Return the (x, y) coordinate for the center point of the cell that contains the specified text.  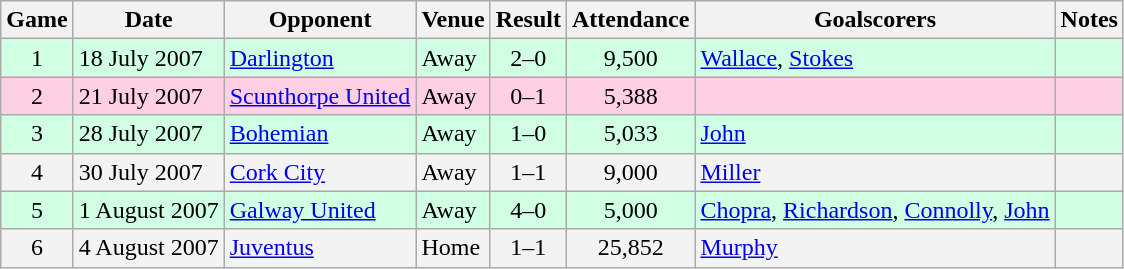
9,500 (631, 58)
28 July 2007 (148, 134)
Bohemian (320, 134)
0–1 (528, 96)
9,000 (631, 172)
2–0 (528, 58)
John (875, 134)
Attendance (631, 20)
Wallace, Stokes (875, 58)
Notes (1089, 20)
Juventus (320, 248)
Scunthorpe United (320, 96)
Home (453, 248)
Venue (453, 20)
21 July 2007 (148, 96)
Cork City (320, 172)
4 August 2007 (148, 248)
Darlington (320, 58)
18 July 2007 (148, 58)
Miller (875, 172)
Murphy (875, 248)
Opponent (320, 20)
5,033 (631, 134)
Chopra, Richardson, Connolly, John (875, 210)
1 August 2007 (148, 210)
1 (37, 58)
5 (37, 210)
6 (37, 248)
1–0 (528, 134)
30 July 2007 (148, 172)
25,852 (631, 248)
Game (37, 20)
Result (528, 20)
3 (37, 134)
5,388 (631, 96)
Goalscorers (875, 20)
4 (37, 172)
Date (148, 20)
4–0 (528, 210)
5,000 (631, 210)
2 (37, 96)
Galway United (320, 210)
